Determine the [x, y] coordinate at the center of the cell enclosing the given text.  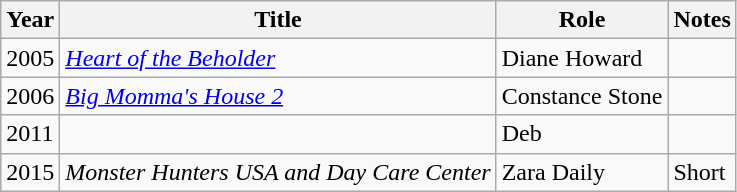
Diane Howard [582, 58]
Zara Daily [582, 172]
Notes [702, 20]
Deb [582, 134]
Constance Stone [582, 96]
Heart of the Beholder [278, 58]
Role [582, 20]
Year [30, 20]
Short [702, 172]
2005 [30, 58]
Title [278, 20]
2015 [30, 172]
2006 [30, 96]
Big Momma's House 2 [278, 96]
2011 [30, 134]
Monster Hunters USA and Day Care Center [278, 172]
